Search for the cell housing the specified text and yield its (X, Y) center coordinate. 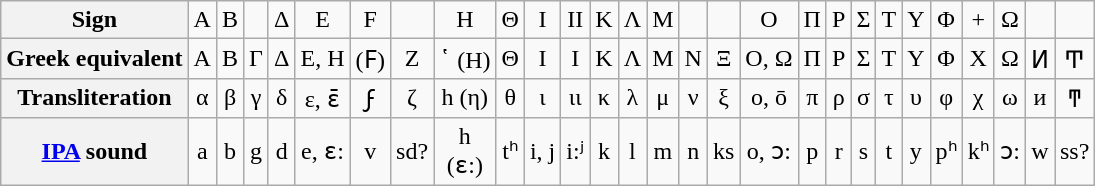
ξ (723, 98)
Ο (769, 20)
θ (510, 98)
π (812, 98)
Transliteration (94, 98)
y (916, 152)
Ξ (723, 59)
ss? (1074, 152)
b (230, 152)
tʰ (510, 152)
a (202, 152)
δ (282, 98)
ρ (838, 98)
σ (864, 98)
k (604, 152)
Ε, Η (322, 59)
β (230, 98)
Sign (94, 20)
υ (916, 98)
kʰ (978, 152)
Χ (978, 59)
γ (256, 98)
w (1040, 152)
κ (604, 98)
g (256, 152)
(Ϝ) (370, 59)
῾ (Η) (465, 59)
ͳ (1074, 98)
ω (1010, 98)
Ͷ (1040, 59)
Ο, Ω (769, 59)
+ (978, 20)
ΙΙ (576, 20)
m (663, 152)
h(ɛ:) (465, 152)
pʰ (946, 152)
ϝ (370, 98)
χ (978, 98)
ɔ: (1010, 152)
s (864, 152)
sd? (412, 152)
i:ʲ (576, 152)
Ε (322, 20)
Γ (256, 59)
l (632, 152)
τ (889, 98)
Greek equivalent (94, 59)
и (1040, 98)
α (202, 98)
o, ɔ: (769, 152)
IPA sound (94, 152)
ks (723, 152)
F (370, 20)
Ͳ (1074, 59)
t (889, 152)
h (η) (465, 98)
v (370, 152)
ιι (576, 98)
ζ (412, 98)
p (812, 152)
φ (946, 98)
λ (632, 98)
ν (693, 98)
ι (542, 98)
ο, ō (769, 98)
i, j (542, 152)
n (693, 152)
Ζ (412, 59)
e, ɛ: (322, 152)
Ν (693, 59)
ε, ε̄ (322, 98)
Η (465, 20)
r (838, 152)
d (282, 152)
μ (663, 98)
